Determine the [x, y] coordinate at the center of the cell enclosing the given text.  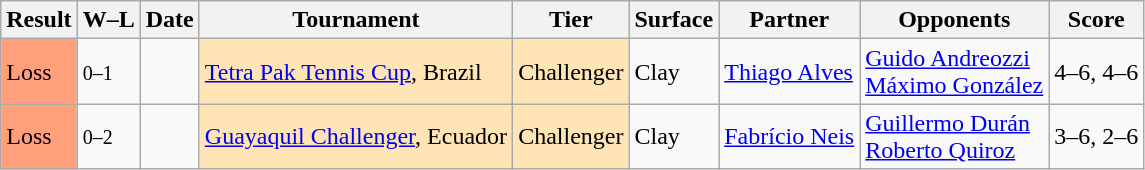
W–L [108, 20]
Guillermo Durán Roberto Quiroz [954, 136]
Surface [674, 20]
Opponents [954, 20]
Thiago Alves [790, 72]
Result [39, 20]
Partner [790, 20]
Tier [571, 20]
Guayaquil Challenger, Ecuador [356, 136]
0–1 [108, 72]
Tetra Pak Tennis Cup, Brazil [356, 72]
Fabrício Neis [790, 136]
Date [170, 20]
Score [1096, 20]
Guido Andreozzi Máximo González [954, 72]
4–6, 4–6 [1096, 72]
Tournament [356, 20]
0–2 [108, 136]
3–6, 2–6 [1096, 136]
